Detect which cell encompasses the target text, then output its [x, y] center coordinate. 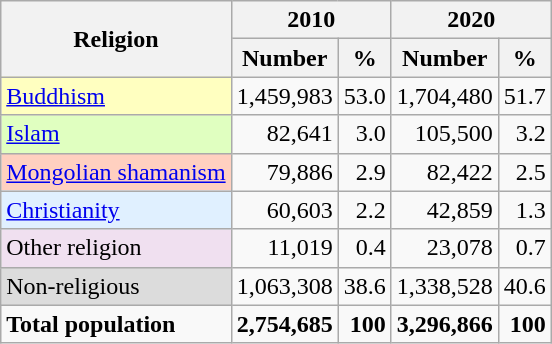
2,754,685 [284, 324]
40.6 [524, 286]
Non-religious [116, 286]
2020 [471, 20]
42,859 [444, 210]
2.5 [524, 172]
3.0 [364, 134]
3.2 [524, 134]
1,459,983 [284, 96]
Religion [116, 39]
Other religion [116, 248]
Total population [116, 324]
1.3 [524, 210]
Mongolian shamanism [116, 172]
51.7 [524, 96]
3,296,866 [444, 324]
1,063,308 [284, 286]
0.4 [364, 248]
Buddhism [116, 96]
2.9 [364, 172]
2010 [311, 20]
82,422 [444, 172]
79,886 [284, 172]
1,338,528 [444, 286]
11,019 [284, 248]
60,603 [284, 210]
Christianity [116, 210]
53.0 [364, 96]
Islam [116, 134]
105,500 [444, 134]
1,704,480 [444, 96]
2.2 [364, 210]
23,078 [444, 248]
82,641 [284, 134]
0.7 [524, 248]
38.6 [364, 286]
